Extract the [x, y] coordinate from the center of the cell holding the provided text.  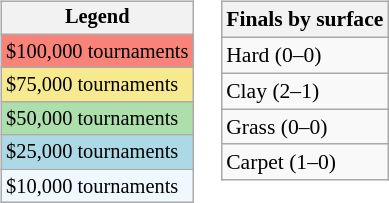
$75,000 tournaments [97, 85]
Legend [97, 18]
$50,000 tournaments [97, 119]
$25,000 tournaments [97, 152]
$10,000 tournaments [97, 186]
Finals by surface [304, 20]
Grass (0–0) [304, 127]
Clay (2–1) [304, 91]
$100,000 tournaments [97, 51]
Carpet (1–0) [304, 162]
Hard (0–0) [304, 55]
